Return [X, Y] of the center of cell containing provided text 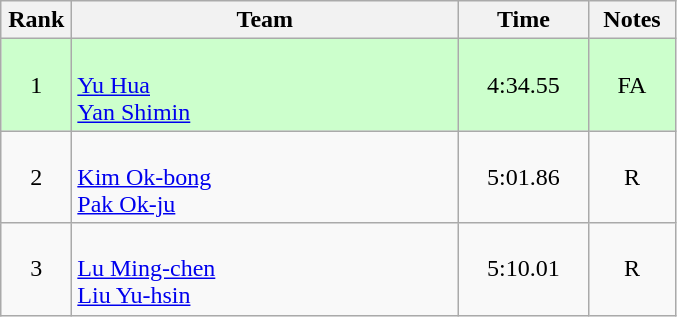
Yu HuaYan Shimin [265, 85]
2 [36, 177]
Lu Ming-chenLiu Yu-hsin [265, 269]
Team [265, 20]
Kim Ok-bongPak Ok-ju [265, 177]
FA [632, 85]
3 [36, 269]
5:10.01 [524, 269]
1 [36, 85]
4:34.55 [524, 85]
5:01.86 [524, 177]
Time [524, 20]
Notes [632, 20]
Rank [36, 20]
